Find where the given text appears and provide that cell's center as [x, y] coordinate. 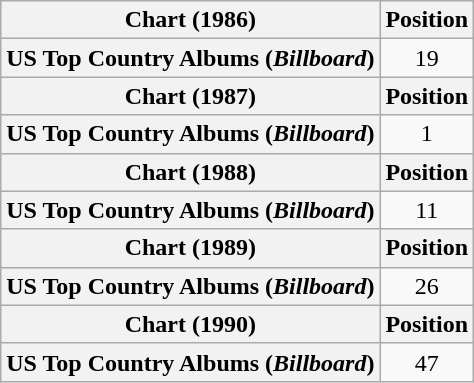
19 [427, 58]
Chart (1988) [190, 172]
11 [427, 210]
1 [427, 134]
Chart (1986) [190, 20]
Chart (1990) [190, 324]
26 [427, 286]
Chart (1987) [190, 96]
47 [427, 362]
Chart (1989) [190, 248]
